For the text-containing cell, return its midpoint in [X, Y] coordinate format. 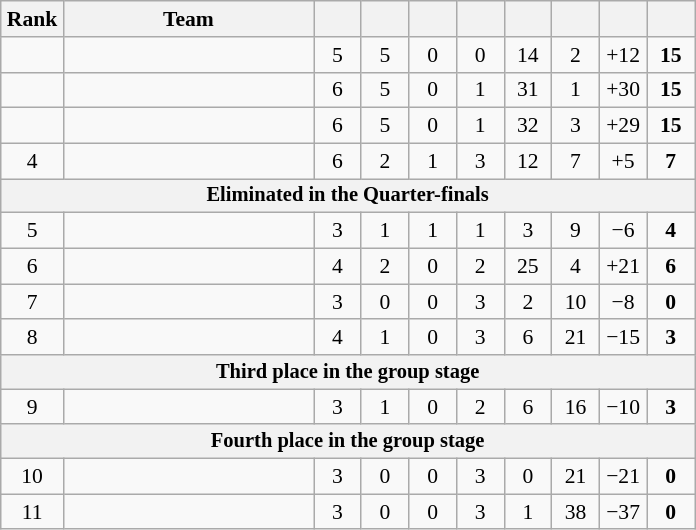
14 [528, 55]
Team [188, 19]
−21 [623, 476]
11 [32, 512]
31 [528, 90]
+30 [623, 90]
+29 [623, 126]
16 [576, 407]
−10 [623, 407]
25 [528, 267]
Fourth place in the group stage [348, 442]
−6 [623, 231]
12 [528, 162]
8 [32, 338]
Third place in the group stage [348, 372]
+5 [623, 162]
−37 [623, 512]
Eliminated in the Quarter-finals [348, 196]
−8 [623, 302]
+21 [623, 267]
38 [576, 512]
32 [528, 126]
Rank [32, 19]
+12 [623, 55]
−15 [623, 338]
